From the cell containing the given text, extract its center point as [x, y] coordinate. 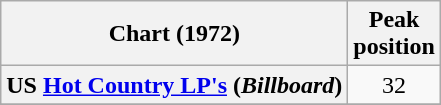
Chart (1972) [174, 34]
32 [394, 85]
US Hot Country LP's (Billboard) [174, 85]
Peakposition [394, 34]
